Detect which cell encompasses the target text, then output its (X, Y) center coordinate. 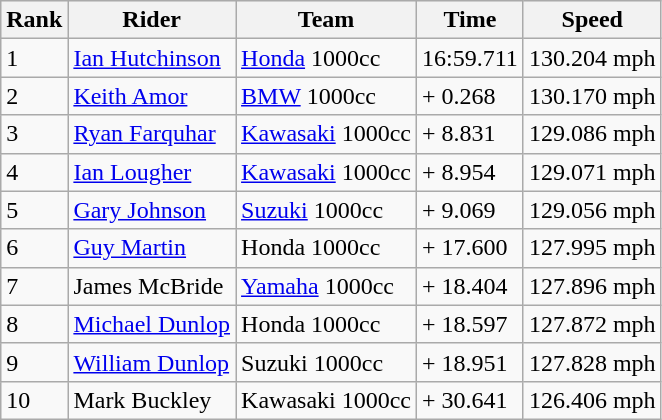
8 (34, 324)
+ 0.268 (470, 96)
William Dunlop (152, 362)
Ryan Farquhar (152, 134)
10 (34, 400)
+ 30.641 (470, 400)
Gary Johnson (152, 210)
2 (34, 96)
130.170 mph (592, 96)
9 (34, 362)
129.056 mph (592, 210)
5 (34, 210)
+ 17.600 (470, 248)
+ 9.069 (470, 210)
Guy Martin (152, 248)
Rank (34, 20)
7 (34, 286)
Mark Buckley (152, 400)
127.872 mph (592, 324)
129.086 mph (592, 134)
127.828 mph (592, 362)
Rider (152, 20)
127.995 mph (592, 248)
James McBride (152, 286)
Yamaha 1000cc (326, 286)
129.071 mph (592, 172)
Ian Hutchinson (152, 58)
Michael Dunlop (152, 324)
+ 8.954 (470, 172)
Team (326, 20)
+ 18.404 (470, 286)
4 (34, 172)
3 (34, 134)
Speed (592, 20)
16:59.711 (470, 58)
Keith Amor (152, 96)
6 (34, 248)
+ 18.597 (470, 324)
1 (34, 58)
130.204 mph (592, 58)
Ian Lougher (152, 172)
126.406 mph (592, 400)
+ 18.951 (470, 362)
+ 8.831 (470, 134)
Time (470, 20)
127.896 mph (592, 286)
BMW 1000cc (326, 96)
